Detect which cell encompasses the target text, then output its (x, y) center coordinate. 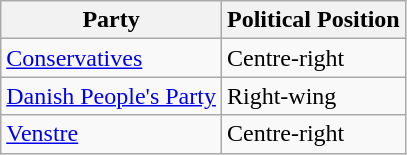
Venstre (112, 134)
Conservatives (112, 58)
Right-wing (313, 96)
Party (112, 20)
Danish People's Party (112, 96)
Political Position (313, 20)
